Pinpoint the cell where the given text exists, returning its [X, Y] midpoint coordinate. 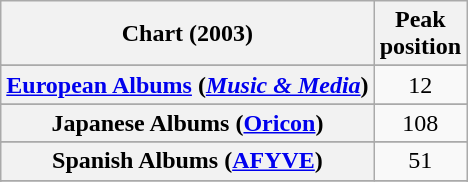
European Albums (Music & Media) [188, 85]
Peakposition [420, 34]
Chart (2003) [188, 34]
Spanish Albums (AFYVE) [188, 161]
12 [420, 85]
108 [420, 123]
Japanese Albums (Oricon) [188, 123]
51 [420, 161]
